Identify which cell holds the provided text, then report its (x, y) central coordinate. 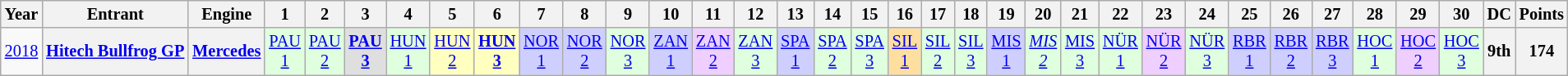
174 (1542, 51)
11 (713, 14)
HOC1 (1376, 51)
ZAN3 (756, 51)
4 (408, 14)
ZAN2 (713, 51)
9th (1499, 51)
3 (366, 14)
Hitech Bullfrog GP (115, 51)
SPA1 (796, 51)
1 (284, 14)
9 (628, 14)
RBR2 (1291, 51)
29 (1418, 14)
Entrant (115, 14)
NOR2 (585, 51)
14 (832, 14)
12 (756, 14)
13 (796, 14)
18 (971, 14)
HOC3 (1461, 51)
20 (1043, 14)
16 (905, 14)
2 (325, 14)
HOC2 (1418, 51)
PAU2 (325, 51)
SPA3 (869, 51)
Year (21, 14)
15 (869, 14)
2018 (21, 51)
22 (1121, 14)
NÜR3 (1206, 51)
30 (1461, 14)
MIS2 (1043, 51)
23 (1164, 14)
8 (585, 14)
28 (1376, 14)
HUN2 (452, 51)
Mercedes (227, 51)
NÜR2 (1164, 51)
7 (541, 14)
6 (496, 14)
NOR3 (628, 51)
24 (1206, 14)
RBR3 (1332, 51)
RBR1 (1249, 51)
PAU1 (284, 51)
10 (671, 14)
SIL1 (905, 51)
NOR1 (541, 51)
27 (1332, 14)
SIL3 (971, 51)
25 (1249, 14)
Engine (227, 14)
NÜR1 (1121, 51)
ZAN1 (671, 51)
19 (1006, 14)
HUN1 (408, 51)
DC (1499, 14)
26 (1291, 14)
SPA2 (832, 51)
SIL2 (938, 51)
21 (1080, 14)
17 (938, 14)
MIS3 (1080, 51)
MIS1 (1006, 51)
HUN3 (496, 51)
Points (1542, 14)
5 (452, 14)
PAU3 (366, 51)
